Locate the cell with the specified text and output its [x, y] center coordinate. 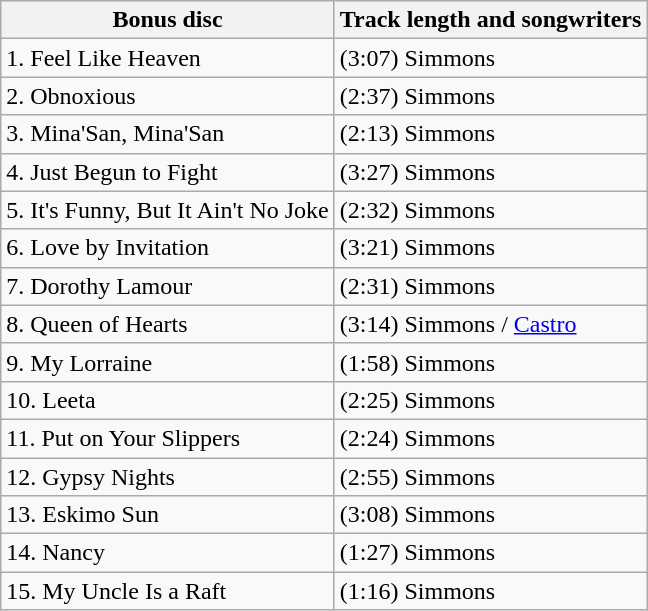
(2:55) Simmons [490, 477]
Track length and songwriters [490, 20]
4. Just Begun to Fight [168, 172]
3. Mina'San, Mina'San [168, 134]
10. Leeta [168, 400]
6. Love by Invitation [168, 248]
8. Queen of Hearts [168, 324]
7. Dorothy Lamour [168, 286]
(1:58) Simmons [490, 362]
(2:25) Simmons [490, 400]
13. Eskimo Sun [168, 515]
14. Nancy [168, 553]
9. My Lorraine [168, 362]
15. My Uncle Is a Raft [168, 591]
(2:32) Simmons [490, 210]
(1:27) Simmons [490, 553]
(2:37) Simmons [490, 96]
(2:24) Simmons [490, 438]
(3:08) Simmons [490, 515]
(1:16) Simmons [490, 591]
11. Put on Your Slippers [168, 438]
12. Gypsy Nights [168, 477]
(3:14) Simmons / Castro [490, 324]
2. Obnoxious [168, 96]
(3:21) Simmons [490, 248]
Bonus disc [168, 20]
(2:13) Simmons [490, 134]
5. It's Funny, But It Ain't No Joke [168, 210]
1. Feel Like Heaven [168, 58]
(3:07) Simmons [490, 58]
(3:27) Simmons [490, 172]
(2:31) Simmons [490, 286]
